Detect which cell encompasses the target text, then output its (x, y) center coordinate. 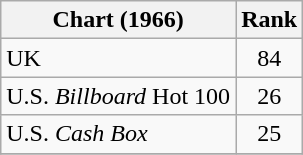
25 (270, 134)
Chart (1966) (118, 20)
26 (270, 96)
84 (270, 58)
UK (118, 58)
Rank (270, 20)
U.S. Billboard Hot 100 (118, 96)
U.S. Cash Box (118, 134)
